Identify which cell holds the provided text, then report its [x, y] central coordinate. 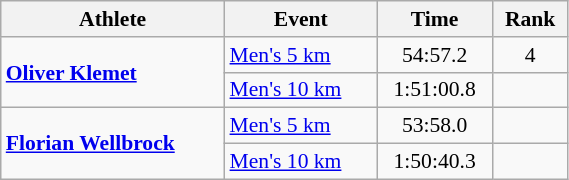
53:58.0 [434, 126]
Oliver Klemet [113, 72]
1:51:00.8 [434, 90]
Florian Wellbrock [113, 144]
Time [434, 19]
Event [301, 19]
Athlete [113, 19]
4 [530, 55]
54:57.2 [434, 55]
Rank [530, 19]
1:50:40.3 [434, 162]
